Return the [x, y] coordinate for the center point of the cell that contains the specified text.  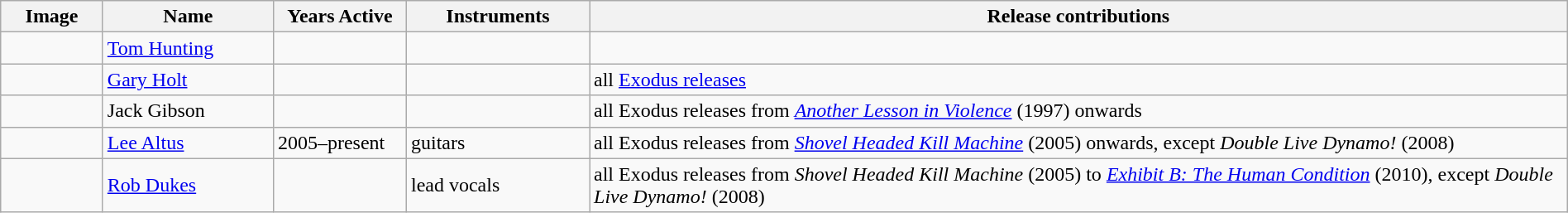
Name [188, 17]
lead vocals [498, 186]
all Exodus releases from Another Lesson in Violence (1997) onwards [1078, 111]
Jack Gibson [188, 111]
Years Active [339, 17]
Image [52, 17]
guitars [498, 143]
all Exodus releases [1078, 80]
Tom Hunting [188, 48]
all Exodus releases from Shovel Headed Kill Machine (2005) to Exhibit B: The Human Condition (2010), except Double Live Dynamo! (2008) [1078, 186]
all Exodus releases from Shovel Headed Kill Machine (2005) onwards, except Double Live Dynamo! (2008) [1078, 143]
Instruments [498, 17]
Rob Dukes [188, 186]
Gary Holt [188, 80]
2005–present [339, 143]
Lee Altus [188, 143]
Release contributions [1078, 17]
